Provide the (X, Y) coordinate of the cell's center where the given text is located.  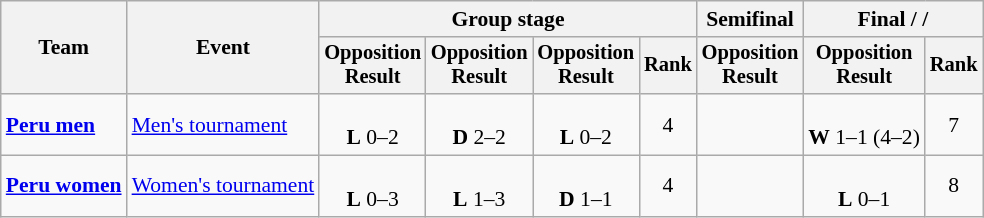
Team (64, 48)
L 1–3 (480, 186)
Women's tournament (224, 186)
Men's tournament (224, 124)
Semifinal (750, 19)
Peru men (64, 124)
Peru women (64, 186)
L 0–3 (372, 186)
L 0–1 (864, 186)
7 (954, 124)
Group stage (508, 19)
Event (224, 48)
Final / / (892, 19)
D 1–1 (586, 186)
D 2–2 (480, 124)
W 1–1 (4–2) (864, 124)
8 (954, 186)
